Find where the given text appears and provide that cell's center as (x, y) coordinate. 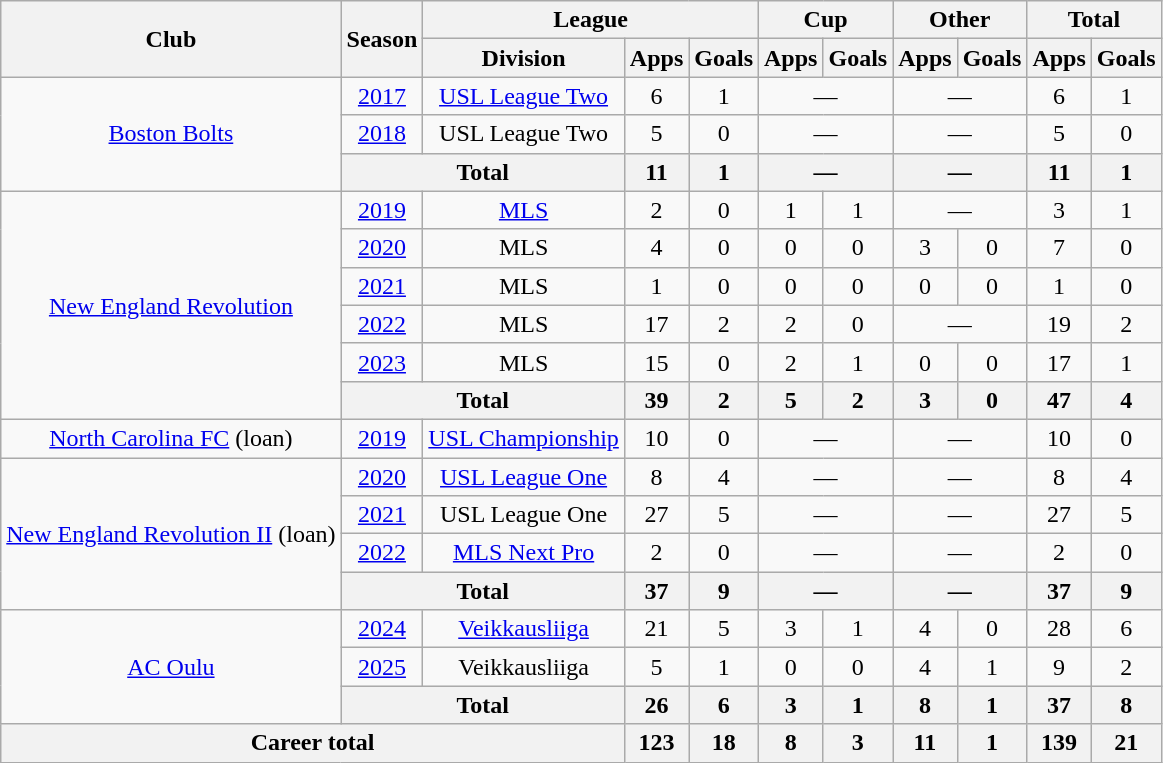
Season (382, 39)
League (591, 20)
7 (1059, 248)
123 (656, 743)
Boston Bolts (171, 134)
47 (1059, 400)
New England Revolution II (loan) (171, 534)
18 (724, 743)
North Carolina FC (loan) (171, 438)
Division (524, 58)
2025 (382, 667)
USL Championship (524, 438)
26 (656, 705)
15 (656, 362)
2017 (382, 96)
2023 (382, 362)
39 (656, 400)
139 (1059, 743)
New England Revolution (171, 305)
Cup (826, 20)
Career total (313, 743)
19 (1059, 324)
28 (1059, 629)
AC Oulu (171, 667)
2024 (382, 629)
2018 (382, 134)
Other (960, 20)
MLS Next Pro (524, 553)
Club (171, 39)
